Search for the cell housing the specified text and yield its (x, y) center coordinate. 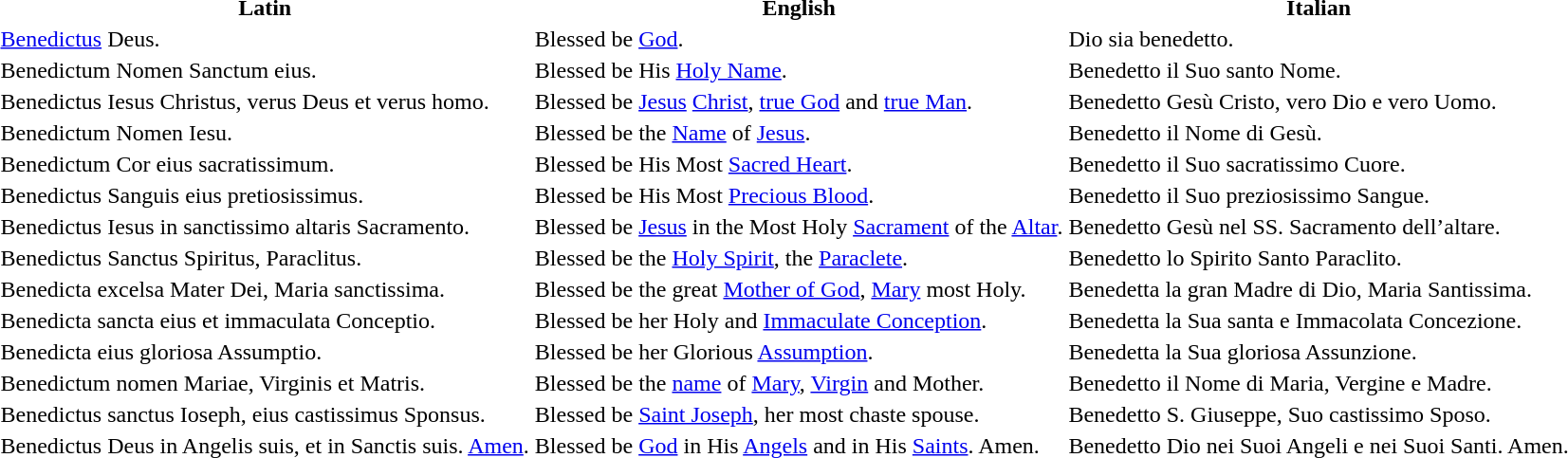
Blessed be the great Mother of God, Mary most Holy. (799, 289)
Blessed be Jesus in the Most Holy Sacrament of the Altar. (799, 227)
Blessed be the name of Mary, Virgin and Mother. (799, 383)
Blessed be His Most Precious Blood. (799, 195)
Blessed be the Holy Spirit, the Paraclete. (799, 258)
Blessed be God. (799, 39)
Blessed be the Name of Jesus. (799, 133)
Blessed be Jesus Christ, true God and true Man. (799, 101)
Blessed be her Glorious Assumption. (799, 352)
Blessed be His Holy Name. (799, 70)
Blessed be His Most Sacred Heart. (799, 164)
Blessed be her Holy and Immaculate Conception. (799, 321)
Blessed be Saint Joseph, her most chaste spouse. (799, 414)
